From the cell containing the given text, extract its center point as (X, Y) coordinate. 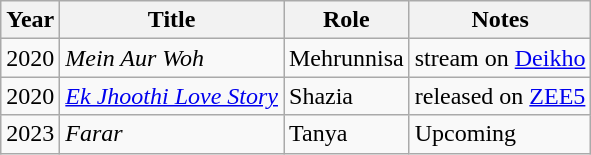
Title (172, 20)
Farar (172, 134)
stream on Deikho (500, 58)
Year (30, 20)
released on ZEE5 (500, 96)
Notes (500, 20)
Role (347, 20)
Mein Aur Woh (172, 58)
Ek Jhoothi Love Story (172, 96)
Upcoming (500, 134)
Mehrunnisa (347, 58)
Tanya (347, 134)
2023 (30, 134)
Shazia (347, 96)
